Detect which cell encompasses the target text, then output its (X, Y) center coordinate. 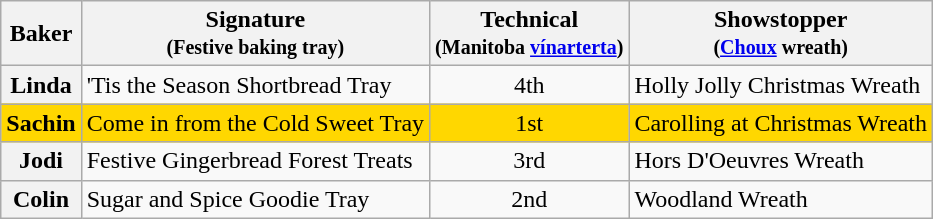
Holly Jolly Christmas Wreath (781, 85)
4th (530, 85)
Hors D'Oeuvres Wreath (781, 161)
Baker (41, 34)
Colin (41, 199)
Sugar and Spice Goodie Tray (255, 199)
Carolling at Christmas Wreath (781, 123)
3rd (530, 161)
Signature(Festive baking tray) (255, 34)
Sachin (41, 123)
'Tis the Season Shortbread Tray (255, 85)
Festive Gingerbread Forest Treats (255, 161)
Technical(Manitoba vínarterta) (530, 34)
Woodland Wreath (781, 199)
Come in from the Cold Sweet Tray (255, 123)
2nd (530, 199)
1st (530, 123)
Jodi (41, 161)
Showstopper(Choux wreath) (781, 34)
Linda (41, 85)
